Identify which cell holds the provided text, then report its (x, y) central coordinate. 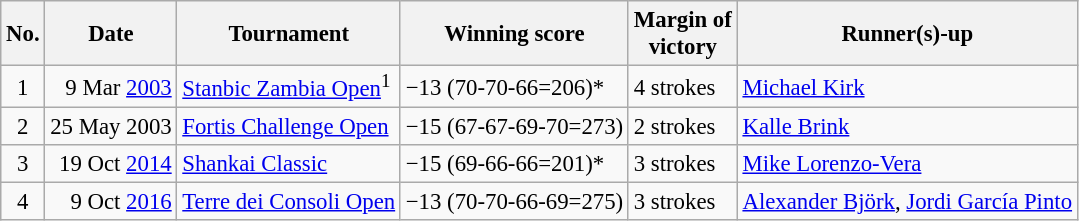
19 Oct 2014 (111, 164)
4 strokes (682, 87)
2 strokes (682, 127)
Michael Kirk (907, 87)
Margin ofvictory (682, 34)
Alexander Björk, Jordi García Pinto (907, 202)
−15 (67-67-69-70=273) (514, 127)
4 (23, 202)
9 Mar 2003 (111, 87)
−15 (69-66-66=201)* (514, 164)
Stanbic Zambia Open1 (288, 87)
9 Oct 2016 (111, 202)
No. (23, 34)
3 (23, 164)
Terre dei Consoli Open (288, 202)
Mike Lorenzo-Vera (907, 164)
25 May 2003 (111, 127)
Fortis Challenge Open (288, 127)
Winning score (514, 34)
Tournament (288, 34)
Shankai Classic (288, 164)
1 (23, 87)
Runner(s)-up (907, 34)
−13 (70-70-66=206)* (514, 87)
−13 (70-70-66-69=275) (514, 202)
Date (111, 34)
2 (23, 127)
Kalle Brink (907, 127)
